From the cell containing the given text, extract its center point as [x, y] coordinate. 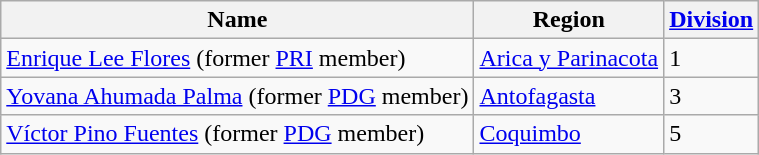
3 [712, 96]
5 [712, 134]
Name [238, 20]
Arica y Parinacota [569, 58]
1 [712, 58]
Antofagasta [569, 96]
Enrique Lee Flores (former PRI member) [238, 58]
Division [712, 20]
Region [569, 20]
Coquimbo [569, 134]
Víctor Pino Fuentes (former PDG member) [238, 134]
Yovana Ahumada Palma (former PDG member) [238, 96]
